Locate the cell with the specified text and output its (X, Y) center coordinate. 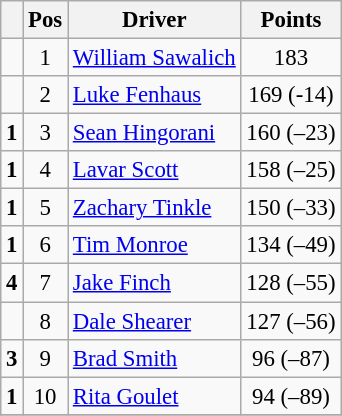
Lavar Scott (155, 170)
169 (-14) (291, 95)
Zachary Tinkle (155, 208)
10 (46, 396)
Dale Shearer (155, 321)
7 (46, 283)
2 (46, 95)
94 (–89) (291, 396)
Pos (46, 20)
6 (46, 245)
160 (–23) (291, 133)
Rita Goulet (155, 396)
127 (–56) (291, 321)
96 (–87) (291, 358)
128 (–55) (291, 283)
8 (46, 321)
Brad Smith (155, 358)
Points (291, 20)
Jake Finch (155, 283)
Sean Hingorani (155, 133)
Driver (155, 20)
134 (–49) (291, 245)
9 (46, 358)
183 (291, 58)
Tim Monroe (155, 245)
5 (46, 208)
Luke Fenhaus (155, 95)
158 (–25) (291, 170)
William Sawalich (155, 58)
150 (–33) (291, 208)
